Find where the given text appears and provide that cell's center as (x, y) coordinate. 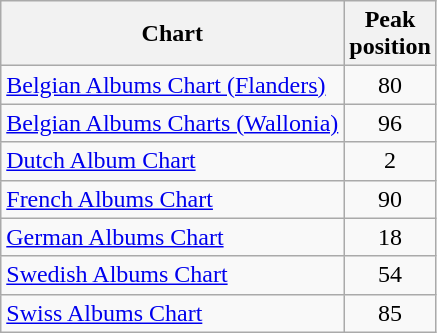
96 (390, 123)
French Albums Chart (172, 199)
Peakposition (390, 34)
Chart (172, 34)
90 (390, 199)
German Albums Chart (172, 237)
Swiss Albums Chart (172, 313)
2 (390, 161)
85 (390, 313)
18 (390, 237)
Swedish Albums Chart (172, 275)
Dutch Album Chart (172, 161)
80 (390, 85)
Belgian Albums Chart (Flanders) (172, 85)
Belgian Albums Charts (Wallonia) (172, 123)
54 (390, 275)
